Return [X, Y] of the center of cell containing provided text 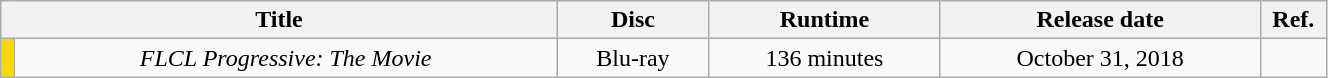
Disc [632, 20]
Runtime [825, 20]
Blu-ray [632, 58]
Title [279, 20]
Ref. [1293, 20]
Release date [1100, 20]
136 minutes [825, 58]
October 31, 2018 [1100, 58]
FLCL Progressive: The Movie [286, 58]
